Identify which cell holds the provided text, then report its (X, Y) central coordinate. 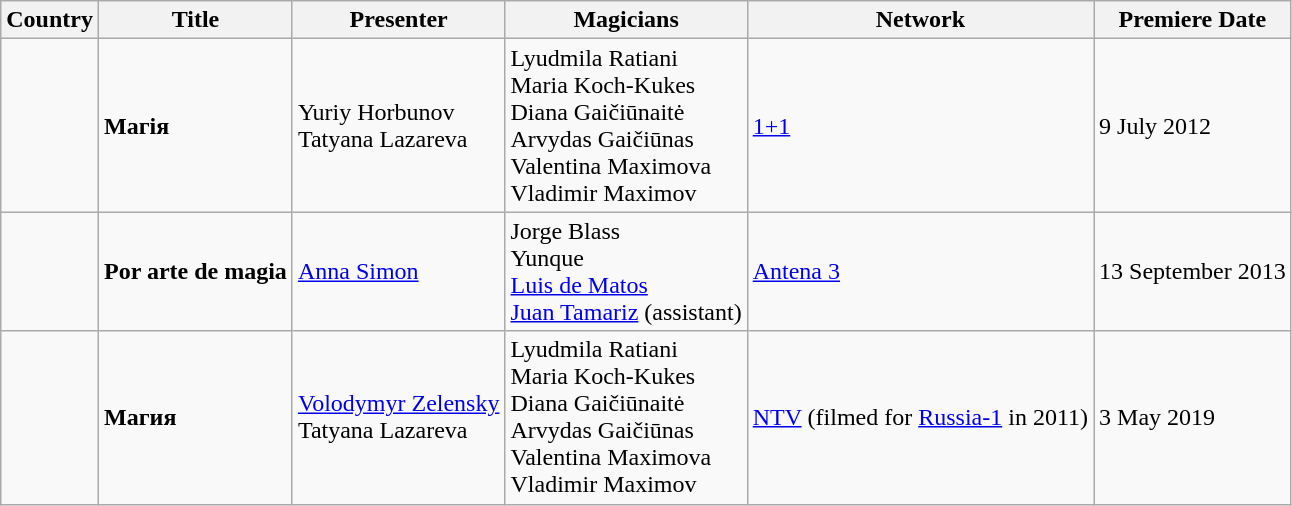
Jorge BlassYunqueLuis de MatosJuan Tamariz (assistant) (626, 272)
Por arte de magia (195, 272)
Antena 3 (920, 272)
Магия (195, 418)
Anna Simon (398, 272)
NTV (filmed for Russia-1 in 2011) (920, 418)
Network (920, 20)
3 May 2019 (1193, 418)
Title (195, 20)
Магiя (195, 126)
Volodymyr ZelenskyTatyana Lazareva (398, 418)
Magicians (626, 20)
Premiere Date (1193, 20)
13 September 2013 (1193, 272)
Presenter (398, 20)
Yuriy HorbunovTatyana Lazareva (398, 126)
Country (50, 20)
9 July 2012 (1193, 126)
1+1 (920, 126)
